For the text-containing cell, return its midpoint in [x, y] coordinate format. 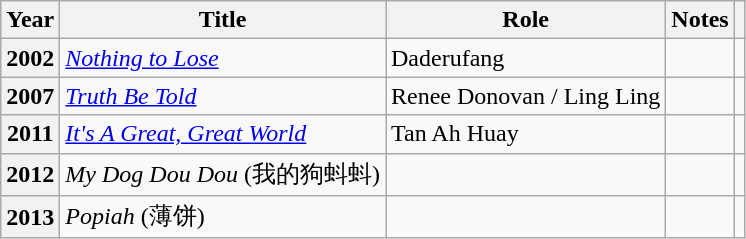
Role [526, 20]
Renee Donovan / Ling Ling [526, 96]
2012 [30, 174]
Truth Be Told [223, 96]
2011 [30, 134]
My Dog Dou Dou (我的狗蚪蚪) [223, 174]
It's A Great, Great World [223, 134]
Tan Ah Huay [526, 134]
2002 [30, 58]
Notes [700, 20]
Popiah (薄饼) [223, 218]
Year [30, 20]
2013 [30, 218]
Nothing to Lose [223, 58]
Title [223, 20]
2007 [30, 96]
Daderufang [526, 58]
